Locate the cell with the specified text and output its (x, y) center coordinate. 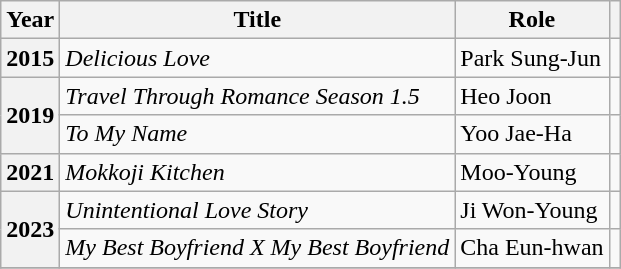
Title (258, 20)
Park Sung-Jun (532, 58)
2023 (30, 229)
Role (532, 20)
Year (30, 20)
Unintentional Love Story (258, 210)
Heo Joon (532, 96)
Moo-Young (532, 172)
2019 (30, 115)
Cha Eun-hwan (532, 248)
To My Name (258, 134)
Delicious Love (258, 58)
2015 (30, 58)
Ji Won-Young (532, 210)
Yoo Jae-Ha (532, 134)
Mokkoji Kitchen (258, 172)
My Best Boyfriend X My Best Boyfriend (258, 248)
Travel Through Romance Season 1.5 (258, 96)
2021 (30, 172)
